Determine the (X, Y) coordinate at the center of the cell enclosing the given text.  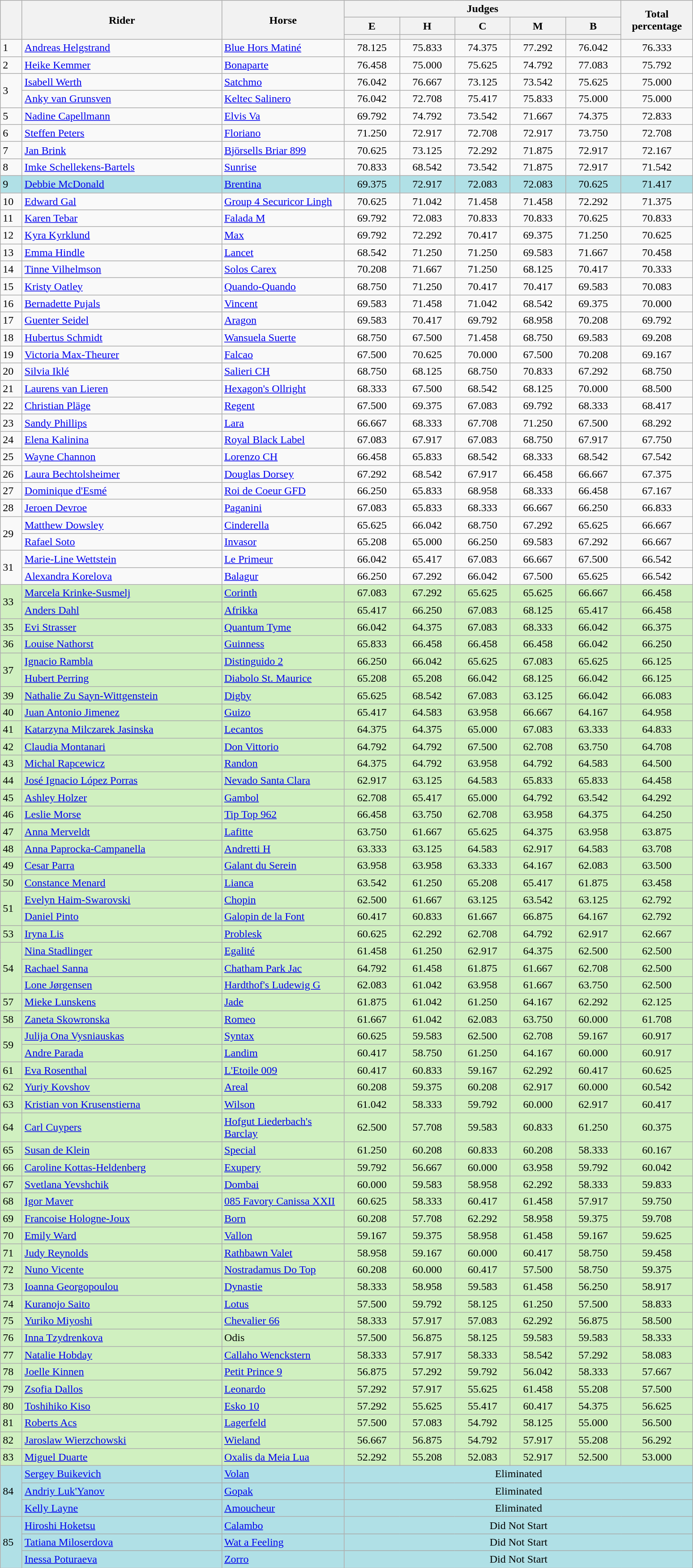
E (372, 26)
71.417 (657, 184)
Chopin (283, 900)
Digby (283, 695)
Rachael Sanna (122, 968)
Lafitte (283, 832)
62.667 (657, 934)
Douglas Dorsey (283, 474)
31 (12, 568)
71 (12, 1252)
Landim (283, 1053)
64.250 (657, 815)
Mieke Lunskens (122, 1002)
Problesk (283, 934)
Kristy Oatley (122, 286)
Lecantos (283, 729)
Quantum Tyme (283, 627)
85 (12, 1542)
82 (12, 1440)
62 (12, 1087)
Bonaparte (283, 65)
B (593, 26)
Zorro (283, 1559)
59.833 (657, 1184)
76.458 (372, 65)
Lianca (283, 883)
Gopak (283, 1491)
Nina Stadlinger (122, 951)
Don Vittorio (283, 746)
79 (12, 1389)
Hubert Perring (122, 678)
Ashley Holzer (122, 798)
Kuranojo Saito (122, 1304)
75.417 (483, 99)
58.833 (657, 1304)
Nevado Santa Clara (283, 781)
57 (12, 1002)
Cesar Parra (122, 866)
65 (12, 1150)
60.375 (657, 1127)
66.083 (657, 695)
58.917 (657, 1286)
Debbie McDonald (122, 184)
Andreas Helgstrand (122, 48)
Constance Menard (122, 883)
Nadine Capellmann (122, 116)
Anky van Grunsven (122, 99)
Iryna Lis (122, 934)
Keltec Salinero (283, 99)
Emily Ward (122, 1235)
Calambo (283, 1525)
56.625 (657, 1406)
Falada M (283, 218)
Jaroslaw Wierzchowski (122, 1440)
58.500 (657, 1321)
73 (12, 1286)
H (427, 26)
Wat a Feeling (283, 1542)
71.375 (657, 201)
Vallon (283, 1235)
Galopin de la Font (283, 917)
64.292 (657, 798)
Yuriy Kovshov (122, 1087)
Tip Top 962 (283, 815)
Satchmo (283, 82)
77.292 (538, 48)
Anna Merveldt (122, 832)
64.500 (657, 764)
Andriy Luk'Yanov (122, 1491)
43 (12, 764)
Odis (283, 1338)
20 (12, 372)
15 (12, 286)
Regent (283, 406)
63.500 (657, 866)
Wilson (283, 1104)
Egalité (283, 951)
Judy Reynolds (122, 1252)
40 (12, 712)
80 (12, 1406)
Max (283, 235)
60.542 (657, 1087)
67.708 (483, 423)
Anders Dahl (122, 610)
56.500 (657, 1423)
71.542 (657, 167)
Miguel Duarte (122, 1457)
77 (12, 1355)
Le Primeur (283, 559)
76 (12, 1338)
Louise Nathorst (122, 644)
46 (12, 815)
47 (12, 832)
11 (12, 218)
44 (12, 781)
63.708 (657, 849)
56.250 (593, 1286)
Leslie Morse (122, 815)
Elena Kalinina (122, 440)
Andre Parada (122, 1053)
Group 4 Securicor Lingh (283, 201)
10 (12, 201)
L'Etoile 009 (283, 1070)
Kristian von Krusenstierna (122, 1104)
Chatham Park Jac (283, 968)
69.167 (657, 355)
Andretti H (283, 849)
Sunrise (283, 167)
Zaneta Skowronska (122, 1019)
70.333 (657, 269)
23 (12, 423)
77.083 (593, 65)
085 Favory Canissa XXII (283, 1201)
9 (12, 184)
26 (12, 474)
Special (283, 1150)
83 (12, 1457)
Balagur (283, 576)
Roi de Coeur GFD (283, 491)
Tinne Vilhelmson (122, 269)
Carl Cuypers (122, 1127)
66.875 (538, 917)
64.708 (657, 746)
59 (12, 1045)
8 (12, 167)
67.542 (657, 457)
29 (12, 534)
Hiroshi Hoketsu (122, 1525)
Victoria Max-Theurer (122, 355)
60.042 (657, 1167)
Dominique d'Esmé (122, 491)
Anna Paprocka-Campanella (122, 849)
Jan Brink (122, 150)
72.167 (657, 150)
Esko 10 (283, 1406)
Areal (283, 1087)
72.833 (657, 116)
Rathbawn Valet (283, 1252)
67 (12, 1184)
2 (12, 65)
Born (283, 1218)
63.875 (657, 832)
Claudia Montanari (122, 746)
33 (12, 602)
67.750 (657, 440)
68 (12, 1201)
Hexagon's Ollright (283, 389)
Volan (283, 1474)
Ignacio Rambla (122, 661)
Sergey Buikevich (122, 1474)
19 (12, 355)
Elvis Va (283, 116)
Sandy Phillips (122, 423)
64.958 (657, 712)
70.083 (657, 286)
67.375 (657, 474)
Cinderella (283, 525)
13 (12, 252)
Bernadette Pujals (122, 303)
Falcao (283, 355)
Judges (483, 9)
27 (12, 491)
75.792 (657, 65)
Distinguido 2 (283, 661)
59.625 (657, 1235)
Eva Rosenthal (122, 1070)
Corinth (283, 593)
C (483, 26)
Matthew Dowsley (122, 525)
66.375 (657, 627)
Silvia Iklé (122, 372)
28 (12, 508)
60.167 (657, 1150)
57.667 (657, 1372)
68.500 (657, 389)
70 (12, 1235)
Afrikka (283, 610)
7 (12, 150)
Evelyn Haim-Swarovski (122, 900)
66 (12, 1167)
Chevalier 66 (283, 1321)
Hofgut Liederbach's Barclay (283, 1127)
Oxalis da Meia Lua (283, 1457)
59.708 (657, 1218)
24 (12, 440)
63.458 (657, 883)
76.333 (657, 48)
5 (12, 116)
39 (12, 695)
51 (12, 908)
16 (12, 303)
Alexandra Korelova (122, 576)
1 (12, 48)
58.542 (538, 1355)
48 (12, 849)
53.000 (657, 1457)
Invasor (283, 542)
41 (12, 729)
52.500 (593, 1457)
52.083 (483, 1457)
Floriano (283, 133)
72 (12, 1269)
64.833 (657, 729)
54 (12, 968)
Michal Rapcewicz (122, 764)
21 (12, 389)
Gambol (283, 798)
61 (12, 1070)
Royal Black Label (283, 440)
36 (12, 644)
Leonardo (283, 1389)
Hardthof's Ludewig G (283, 985)
Imke Schellekens-Bartels (122, 167)
Björsells Briar 899 (283, 150)
Total percentage (657, 20)
12 (12, 235)
55.417 (483, 1406)
Natalie Hobday (122, 1355)
Heike Kemmer (122, 65)
Igor Maver (122, 1201)
58.083 (657, 1355)
Nuno Vicente (122, 1269)
Rafael Soto (122, 542)
Romeo (283, 1019)
Blue Hors Matiné (283, 48)
Juan Antonio Jimenez (122, 712)
Callaho Wenckstern (283, 1355)
Jeroen Devroe (122, 508)
Diabolo St. Maurice (283, 678)
Steffen Peters (122, 133)
Marie-Line Wettstein (122, 559)
68.417 (657, 406)
Hubertus Schmidt (122, 338)
75 (12, 1321)
66.833 (657, 508)
Inessa Poturaeva (122, 1559)
67.167 (657, 491)
Lancet (283, 252)
78 (12, 1372)
81 (12, 1423)
17 (12, 320)
Svetlana Yevshchik (122, 1184)
35 (12, 627)
52.917 (538, 1457)
52.292 (372, 1457)
Lotus (283, 1304)
Syntax (283, 1036)
Joelle Kinnen (122, 1372)
Wieland (283, 1440)
Marcela Krinke-Susmelj (122, 593)
Karen Tebar (122, 218)
M (538, 26)
Salieri CH (283, 372)
45 (12, 798)
Dynastie (283, 1286)
Dombai (283, 1184)
Caroline Kottas-Heldenberg (122, 1167)
José Ignacio López Porras (122, 781)
25 (12, 457)
Kyra Kyrklund (122, 235)
Brentina (283, 184)
Guinness (283, 644)
Emma Hindle (122, 252)
6 (12, 133)
Julija Ona Vysniauskas (122, 1036)
Wayne Channon (122, 457)
14 (12, 269)
61.708 (657, 1019)
Rider (122, 20)
76.667 (427, 82)
59.458 (657, 1252)
Vincent (283, 303)
Lorenzo CH (283, 457)
Amoucheur (283, 1508)
Roberts Acs (122, 1423)
Exupery (283, 1167)
Edward Gal (122, 201)
22 (12, 406)
3 (12, 90)
Zsofia Dallos (122, 1389)
49 (12, 866)
37 (12, 670)
56.042 (538, 1372)
Katarzyna Milczarek Jasinska (122, 729)
Wansuela Suerte (283, 338)
Guizo (283, 712)
63 (12, 1104)
Christian Pläge (122, 406)
64.458 (657, 781)
Susan de Klein (122, 1150)
Aragon (283, 320)
Lara (283, 423)
53 (12, 934)
Lone Jørgensen (122, 985)
58 (12, 1019)
55.000 (593, 1423)
18 (12, 338)
Nathalie Zu Sayn-Wittgenstein (122, 695)
42 (12, 746)
Petit Prince 9 (283, 1372)
69.208 (657, 338)
Isabell Werth (122, 82)
74 (12, 1304)
54.375 (593, 1406)
Jade (283, 1002)
62.125 (657, 1002)
Lagerfeld (283, 1423)
84 (12, 1491)
Horse (283, 20)
Laura Bechtolsheimer (122, 474)
64 (12, 1127)
Daniel Pinto (122, 917)
Laurens van Lieren (122, 389)
68.292 (657, 423)
Inna Tzydrenkova (122, 1338)
Kelly Layne (122, 1508)
Randon (283, 764)
Tatiana Miloserdova (122, 1542)
Paganini (283, 508)
Evi Strasser (122, 627)
56.292 (657, 1440)
69 (12, 1218)
Solos Carex (283, 269)
Quando-Quando (283, 286)
Guenter Seidel (122, 320)
Toshihiko Kiso (122, 1406)
50 (12, 883)
Francoise Hologne-Joux (122, 1218)
Galant du Serein (283, 866)
70.458 (657, 252)
73.750 (593, 133)
78.125 (372, 48)
59.750 (657, 1201)
Nostradamus Do Top (283, 1269)
Yuriko Miyoshi (122, 1321)
Ioanna Georgopoulou (122, 1286)
